Scan for the cell matching the given text and deliver its [X, Y] coordinate at center. 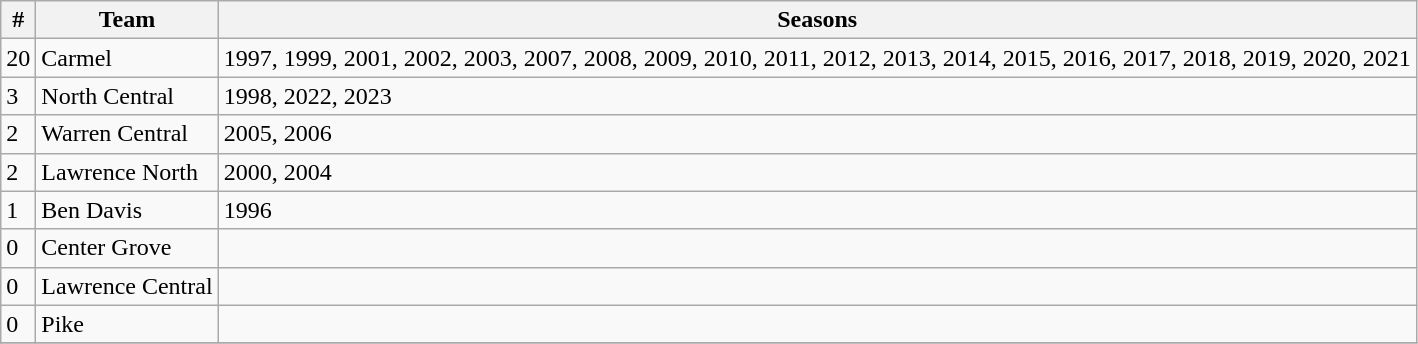
Seasons [817, 20]
Pike [127, 324]
2000, 2004 [817, 172]
Center Grove [127, 248]
Lawrence Central [127, 286]
Ben Davis [127, 210]
# [18, 20]
1997, 1999, 2001, 2002, 2003, 2007, 2008, 2009, 2010, 2011, 2012, 2013, 2014, 2015, 2016, 2017, 2018, 2019, 2020, 2021 [817, 58]
Team [127, 20]
Lawrence North [127, 172]
1998, 2022, 2023 [817, 96]
North Central [127, 96]
Warren Central [127, 134]
2005, 2006 [817, 134]
20 [18, 58]
1996 [817, 210]
3 [18, 96]
1 [18, 210]
Carmel [127, 58]
